Find where the given text appears and provide that cell's center as [x, y] coordinate. 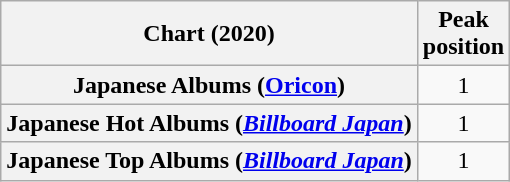
Chart (2020) [210, 34]
Peakposition [463, 34]
Japanese Albums (Oricon) [210, 85]
Japanese Hot Albums (Billboard Japan) [210, 123]
Japanese Top Albums (Billboard Japan) [210, 161]
